Return the (X, Y) coordinate for the center point of the cell that contains the specified text.  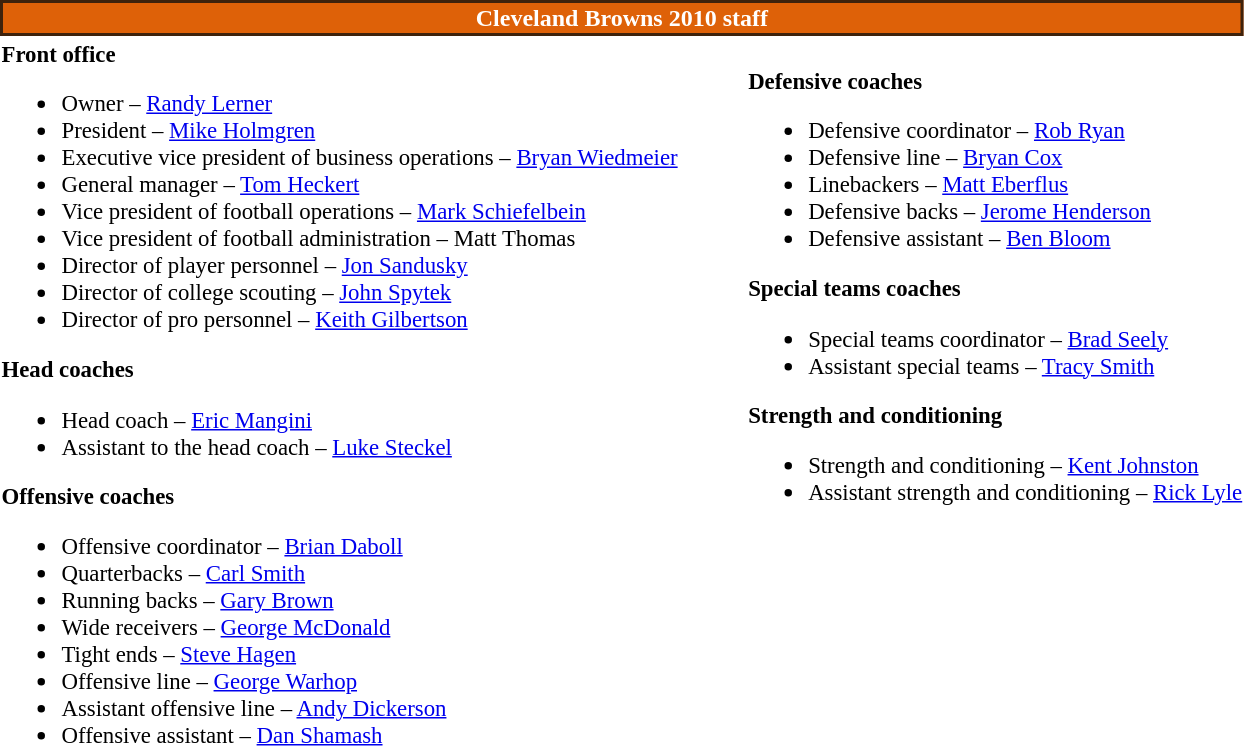
Cleveland Browns 2010 staff (622, 18)
